Provide the [X, Y] coordinate of the cell's center where the given text is located.  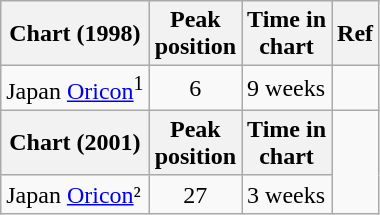
Chart (2001) [75, 142]
Chart (1998) [75, 34]
6 [195, 88]
3 weeks [287, 194]
Japan Oricon² [75, 194]
27 [195, 194]
Japan Oricon1 [75, 88]
9 weeks [287, 88]
Ref [356, 34]
